Determine the (X, Y) coordinate at the center of the cell enclosing the given text.  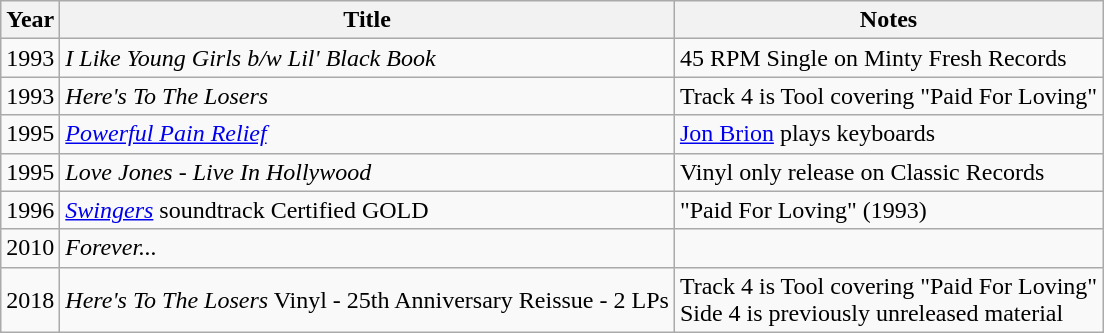
Love Jones - Live In Hollywood (368, 172)
45 RPM Single on Minty Fresh Records (888, 58)
2010 (30, 248)
Here's To The Losers Vinyl - 25th Anniversary Reissue - 2 LPs (368, 300)
Powerful Pain Relief (368, 134)
"Paid For Loving" (1993) (888, 210)
Year (30, 20)
Jon Brion plays keyboards (888, 134)
Vinyl only release on Classic Records (888, 172)
I Like Young Girls b/w Lil' Black Book (368, 58)
Swingers soundtrack Certified GOLD (368, 210)
Forever... (368, 248)
Notes (888, 20)
Track 4 is Tool covering "Paid For Loving" Side 4 is previously unreleased material (888, 300)
1996 (30, 210)
Track 4 is Tool covering "Paid For Loving" (888, 96)
2018 (30, 300)
Title (368, 20)
Here's To The Losers (368, 96)
